Locate the cell with the specified text and output its (X, Y) center coordinate. 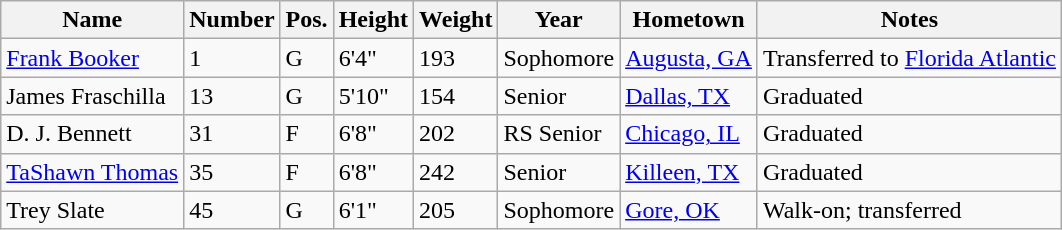
35 (232, 172)
Trey Slate (92, 210)
Transferred to Florida Atlantic (909, 58)
Gore, OK (689, 210)
James Fraschilla (92, 96)
Weight (456, 20)
154 (456, 96)
Name (92, 20)
5'10" (373, 96)
Pos. (306, 20)
6'4" (373, 58)
D. J. Bennett (92, 134)
Year (559, 20)
Number (232, 20)
13 (232, 96)
242 (456, 172)
Walk-on; transferred (909, 210)
Augusta, GA (689, 58)
Notes (909, 20)
Frank Booker (92, 58)
RS Senior (559, 134)
205 (456, 210)
Height (373, 20)
Killeen, TX (689, 172)
31 (232, 134)
1 (232, 58)
6'1" (373, 210)
Chicago, IL (689, 134)
Dallas, TX (689, 96)
TaShawn Thomas (92, 172)
45 (232, 210)
Hometown (689, 20)
202 (456, 134)
193 (456, 58)
